Provide the [X, Y] coordinate of the cell's center where the given text is located.  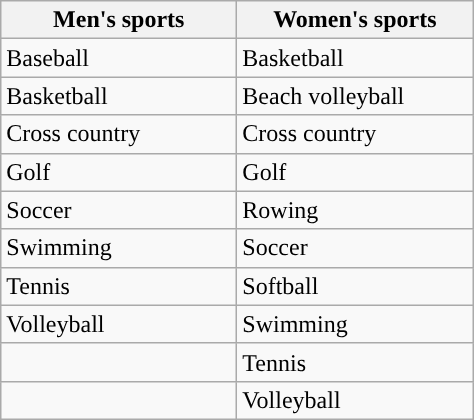
Women's sports [355, 20]
Softball [355, 286]
Baseball [119, 58]
Rowing [355, 210]
Beach volleyball [355, 96]
Men's sports [119, 20]
